Return (x, y) of the center of cell containing provided text 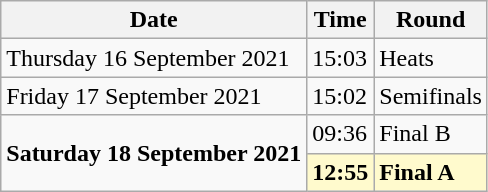
15:03 (340, 58)
Friday 17 September 2021 (154, 96)
Final A (431, 172)
Saturday 18 September 2021 (154, 153)
15:02 (340, 96)
Heats (431, 58)
Round (431, 20)
Semifinals (431, 96)
Thursday 16 September 2021 (154, 58)
Date (154, 20)
09:36 (340, 134)
Final B (431, 134)
Time (340, 20)
12:55 (340, 172)
